Extract the [x, y] coordinate from the center of the cell holding the provided text.  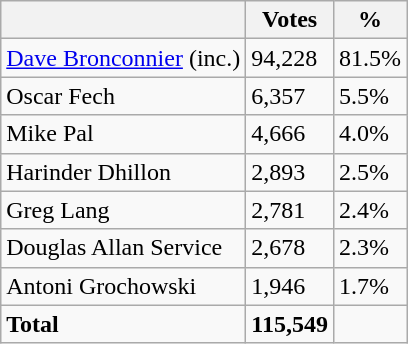
Harinder Dhillon [124, 172]
4.0% [370, 134]
5.5% [370, 96]
Greg Lang [124, 210]
2.3% [370, 248]
2,893 [290, 172]
2.5% [370, 172]
2,678 [290, 248]
81.5% [370, 58]
1.7% [370, 286]
115,549 [290, 324]
Total [124, 324]
Oscar Fech [124, 96]
Mike Pal [124, 134]
4,666 [290, 134]
94,228 [290, 58]
Dave Bronconnier (inc.) [124, 58]
1,946 [290, 286]
2.4% [370, 210]
% [370, 20]
6,357 [290, 96]
2,781 [290, 210]
Antoni Grochowski [124, 286]
Douglas Allan Service [124, 248]
Votes [290, 20]
